Identify which cell holds the provided text, then report its [X, Y] central coordinate. 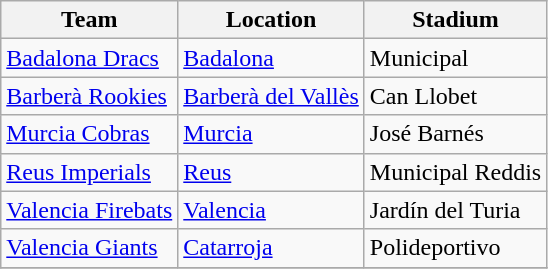
Reus [272, 172]
José Barnés [455, 134]
Catarroja [272, 248]
Barberà del Vallès [272, 96]
Municipal Reddis [455, 172]
Murcia Cobras [90, 134]
Barberà Rookies [90, 96]
Badalona [272, 58]
Can Llobet [455, 96]
Valencia Firebats [90, 210]
Polideportivo [455, 248]
Valencia [272, 210]
Location [272, 20]
Badalona Dracs [90, 58]
Valencia Giants [90, 248]
Stadium [455, 20]
Jardín del Turia [455, 210]
Municipal [455, 58]
Reus Imperials [90, 172]
Team [90, 20]
Murcia [272, 134]
